Scan for the cell matching the given text and deliver its [X, Y] coordinate at center. 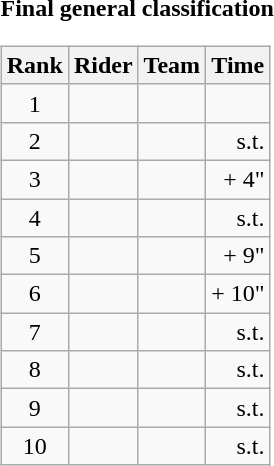
4 [34, 217]
+ 9" [238, 256]
7 [34, 332]
+ 10" [238, 294]
1 [34, 103]
9 [34, 408]
8 [34, 370]
10 [34, 446]
Time [238, 65]
+ 4" [238, 179]
Team [172, 65]
Rider [103, 65]
2 [34, 141]
5 [34, 256]
Rank [34, 65]
6 [34, 294]
3 [34, 179]
